Scan for the cell matching the given text and deliver its (X, Y) coordinate at center. 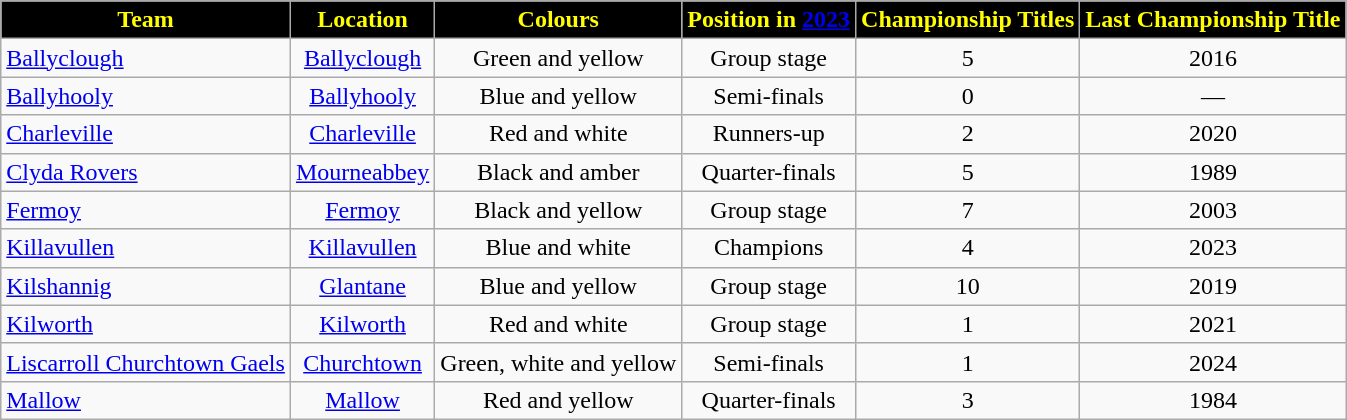
2003 (1213, 210)
Runners-up (769, 134)
Champions (769, 248)
7 (968, 210)
1989 (1213, 172)
Last Championship Title (1213, 20)
Churchtown (362, 362)
Blue and white (558, 248)
Black and amber (558, 172)
Location (362, 20)
Kilshannig (146, 286)
Position in 2023 (769, 20)
0 (968, 96)
Colours (558, 20)
— (1213, 96)
1984 (1213, 400)
Mourneabbey (362, 172)
3 (968, 400)
2 (968, 134)
2016 (1213, 58)
2024 (1213, 362)
Liscarroll Churchtown Gaels (146, 362)
2021 (1213, 324)
Championship Titles (968, 20)
2023 (1213, 248)
Glantane (362, 286)
4 (968, 248)
Black and yellow (558, 210)
Green and yellow (558, 58)
2019 (1213, 286)
Green, white and yellow (558, 362)
Team (146, 20)
Red and yellow (558, 400)
2020 (1213, 134)
10 (968, 286)
Clyda Rovers (146, 172)
